Output the (x, y) coordinate of the center of the cell containing the given text.  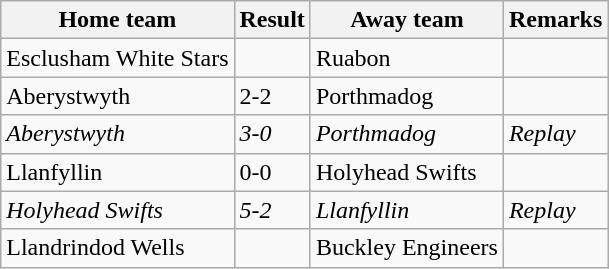
3-0 (272, 134)
Away team (406, 20)
Buckley Engineers (406, 248)
0-0 (272, 172)
Home team (118, 20)
Llandrindod Wells (118, 248)
Ruabon (406, 58)
2-2 (272, 96)
Esclusham White Stars (118, 58)
Remarks (555, 20)
5-2 (272, 210)
Result (272, 20)
